Return the (X, Y) coordinate for the center point of the cell that contains the specified text.  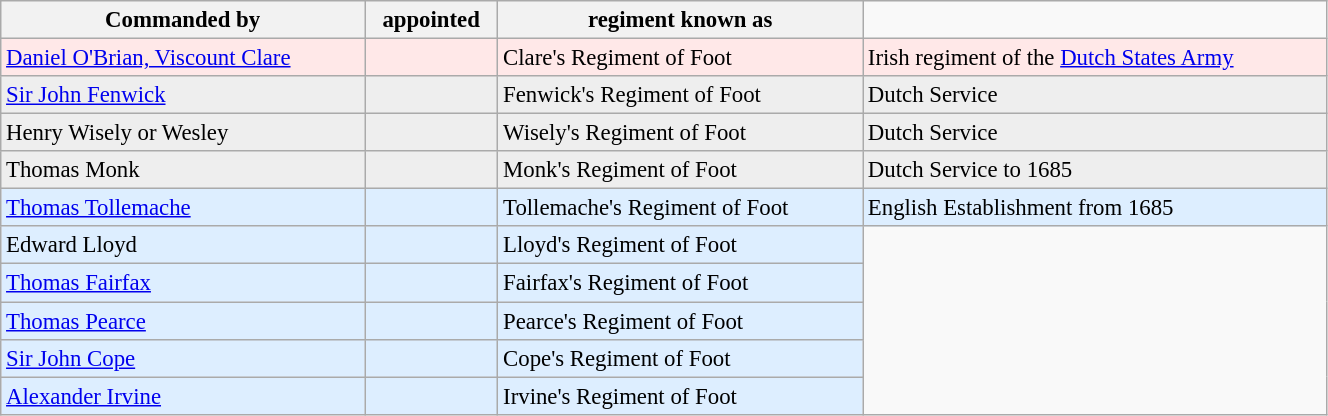
Edward Lloyd (183, 245)
Thomas Monk (183, 170)
Tollemache's Regiment of Foot (680, 208)
Cope's Regiment of Foot (680, 358)
Clare's Regiment of Foot (680, 58)
Alexander Irvine (183, 396)
English Establishment from 1685 (1095, 208)
Fairfax's Regiment of Foot (680, 283)
Sir John Fenwick (183, 95)
Daniel O'Brian, Viscount Clare (183, 58)
Thomas Pearce (183, 321)
Sir John Cope (183, 358)
Irish regiment of the Dutch States Army (1095, 58)
Thomas Fairfax (183, 283)
Monk's Regiment of Foot (680, 170)
Lloyd's Regiment of Foot (680, 245)
Henry Wisely or Wesley (183, 133)
appointed (432, 20)
Fenwick's Regiment of Foot (680, 95)
Pearce's Regiment of Foot (680, 321)
Irvine's Regiment of Foot (680, 396)
regiment known as (680, 20)
Dutch Service to 1685 (1095, 170)
Thomas Tollemache (183, 208)
Commanded by (183, 20)
Wisely's Regiment of Foot (680, 133)
